Detect which cell encompasses the target text, then output its [X, Y] center coordinate. 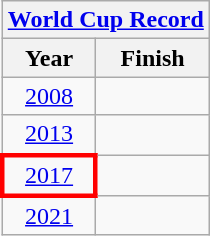
World Cup Record [106, 20]
2013 [49, 135]
2008 [49, 96]
2017 [49, 174]
2021 [49, 216]
Year [49, 58]
Finish [152, 58]
